For the text-containing cell, return its midpoint in [X, Y] coordinate format. 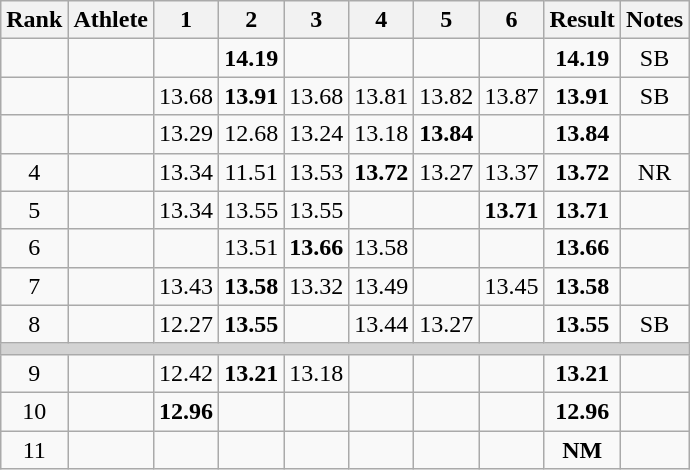
Result [582, 20]
10 [34, 411]
11.51 [252, 172]
11 [34, 449]
13.43 [186, 286]
12.68 [252, 134]
Athlete [111, 20]
1 [186, 20]
Notes [654, 20]
13.82 [446, 96]
2 [252, 20]
NM [582, 449]
7 [34, 286]
Rank [34, 20]
13.29 [186, 134]
3 [316, 20]
13.81 [382, 96]
12.27 [186, 324]
NR [654, 172]
13.49 [382, 286]
8 [34, 324]
13.53 [316, 172]
12.42 [186, 373]
13.87 [512, 96]
13.45 [512, 286]
13.44 [382, 324]
13.24 [316, 134]
13.51 [252, 248]
13.32 [316, 286]
9 [34, 373]
13.37 [512, 172]
